From the cell containing the given text, extract its center point as (x, y) coordinate. 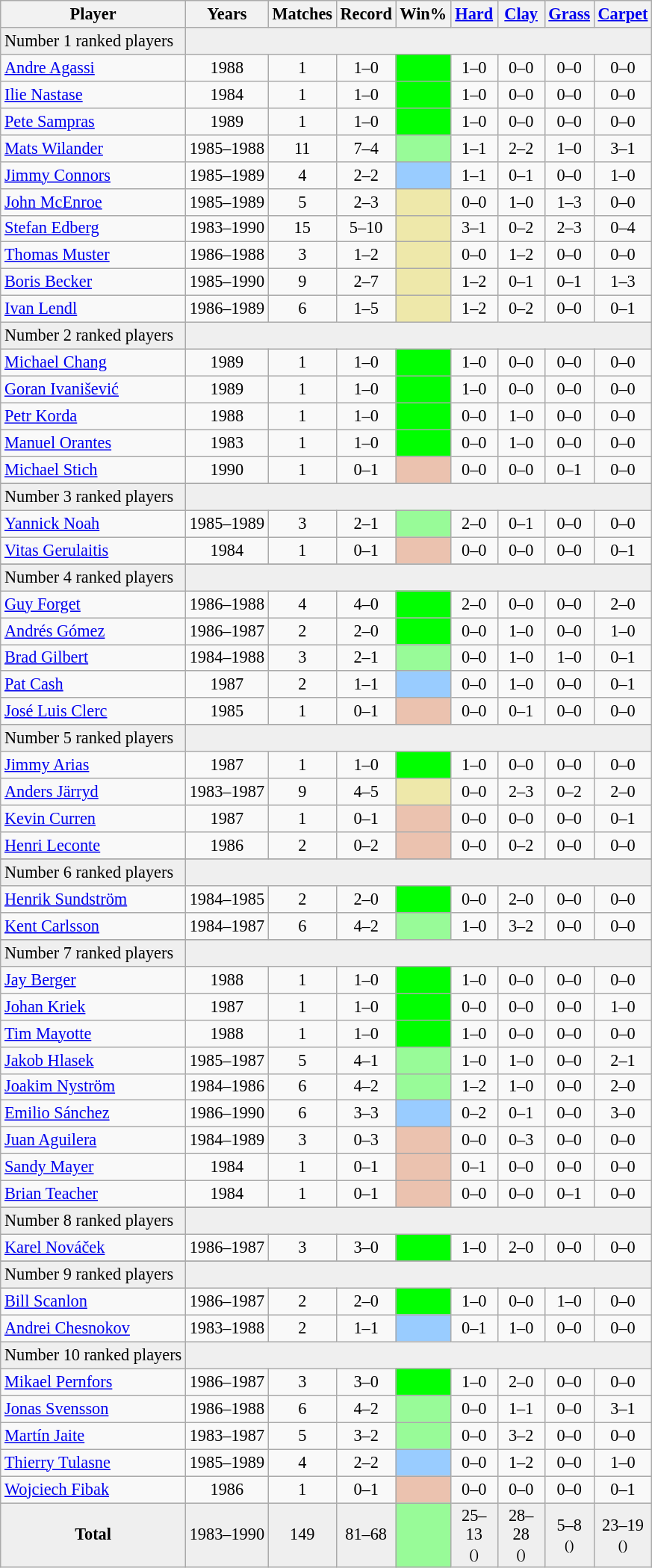
Guy Forget (93, 604)
1990 (227, 470)
25–13 () (474, 1534)
Jimmy Connors (93, 175)
149 (302, 1534)
Manuel Orantes (93, 443)
3–3 (366, 1114)
Number 9 ranked players (93, 1274)
Andrés Gómez (93, 630)
John McEnroe (93, 202)
11 (302, 148)
Number 5 ranked players (93, 738)
Jakob Hlasek (93, 1060)
Total (93, 1534)
Karel Nováček (93, 1248)
1984–1987 (227, 926)
Boris Becker (93, 282)
Player (93, 14)
Clay (521, 14)
Ilie Nastase (93, 94)
Thomas Muster (93, 255)
4–5 (366, 792)
Number 6 ranked players (93, 873)
1986–1990 (227, 1114)
1984–1989 (227, 1141)
1983 (227, 443)
Bill Scanlon (93, 1301)
Vitas Gerulaitis (93, 551)
5–10 (366, 229)
Jonas Svensson (93, 1409)
Stefan Edberg (93, 229)
Number 10 ranked players (93, 1355)
4–1 (366, 1060)
Number 3 ranked players (93, 497)
7–4 (366, 148)
Johan Kriek (93, 1006)
Jimmy Arias (93, 765)
Pat Cash (93, 684)
Brad Gilbert (93, 657)
Michael Chang (93, 362)
Henri Leconte (93, 846)
Hard (474, 14)
1984–1985 (227, 899)
Pete Sampras (93, 121)
Mikael Pernfors (93, 1382)
5–8 () (569, 1534)
Andre Agassi (93, 67)
Kent Carlsson (93, 926)
1984–1986 (227, 1087)
Years (227, 14)
Henrik Sundström (93, 899)
1985 (227, 711)
Emilio Sánchez (93, 1114)
Anders Järryd (93, 792)
Number 2 ranked players (93, 336)
Andrei Chesnokov (93, 1328)
Mats Wilander (93, 148)
23–19 () (623, 1534)
Carpet (623, 14)
1985–1988 (227, 148)
Number 8 ranked players (93, 1221)
15 (302, 229)
Goran Ivanišević (93, 389)
Wojciech Fibak (93, 1489)
0–4 (623, 229)
1984–1988 (227, 657)
28–28 () (521, 1534)
Sandy Mayer (93, 1168)
4–0 (366, 604)
Tim Mayotte (93, 1033)
Grass (569, 14)
81–68 (366, 1534)
Ivan Lendl (93, 309)
1985–1990 (227, 282)
Kevin Curren (93, 819)
1986–1989 (227, 309)
Jay Berger (93, 979)
2–7 (366, 282)
Petr Korda (93, 416)
José Luis Clerc (93, 711)
Number 4 ranked players (93, 577)
Thierry Tulasne (93, 1463)
1985–1987 (227, 1060)
Number 7 ranked players (93, 952)
Record (366, 14)
Win% (423, 14)
Michael Stich (93, 470)
Number 1 ranked players (93, 41)
Matches (302, 14)
Joakim Nyström (93, 1087)
Brian Teacher (93, 1194)
Yannick Noah (93, 524)
Juan Aguilera (93, 1141)
Martín Jaite (93, 1436)
1983–1988 (227, 1328)
1–5 (366, 309)
